Locate the cell with the specified text and output its [x, y] center coordinate. 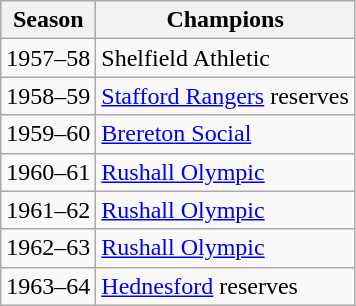
1958–59 [48, 96]
Hednesford reserves [226, 286]
Stafford Rangers reserves [226, 96]
Shelfield Athletic [226, 58]
1963–64 [48, 286]
1959–60 [48, 134]
1957–58 [48, 58]
Season [48, 20]
1962–63 [48, 248]
1960–61 [48, 172]
Champions [226, 20]
1961–62 [48, 210]
Brereton Social [226, 134]
